Find where the given text appears and provide that cell's center as [x, y] coordinate. 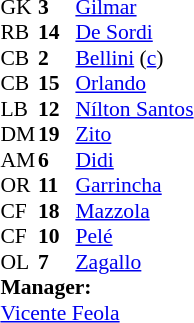
Mazzola [134, 211]
AM [19, 160]
Orlando [134, 83]
11 [57, 185]
18 [57, 211]
2 [57, 58]
Zito [134, 135]
Didi [134, 160]
Pelé [134, 237]
12 [57, 109]
14 [57, 33]
Bellini (c) [134, 58]
Manager: [96, 287]
10 [57, 237]
Nílton Santos [134, 109]
15 [57, 83]
Garrincha [134, 185]
6 [57, 160]
RB [19, 33]
OR [19, 185]
LB [19, 109]
7 [57, 262]
19 [57, 135]
De Sordi [134, 33]
DM [19, 135]
Zagallo [134, 262]
OL [19, 262]
